Extract the [x, y] coordinate from the center of the cell holding the provided text.  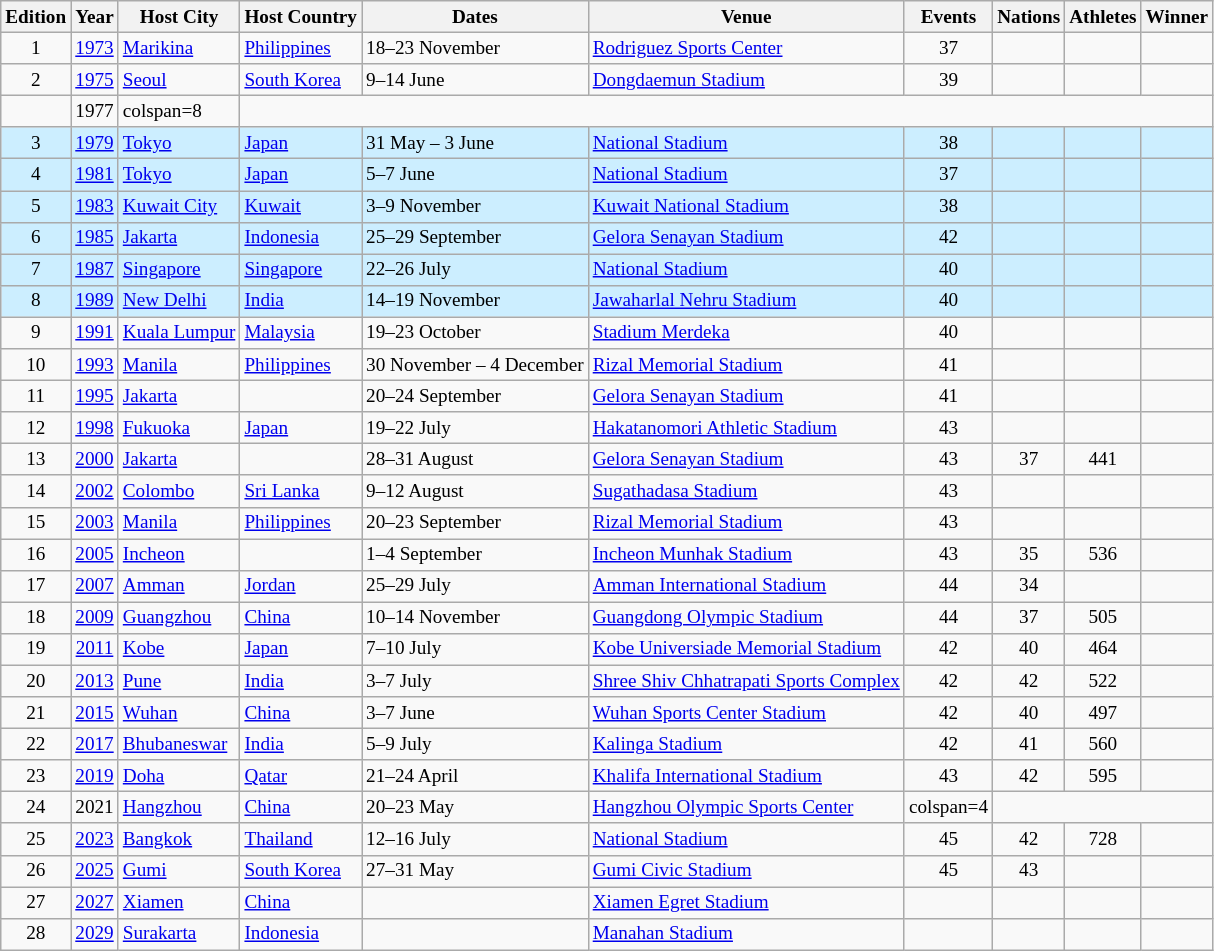
Kuwait [301, 206]
6 [36, 238]
2017 [95, 744]
Amman [179, 586]
Thailand [301, 839]
12–16 July [476, 839]
2019 [95, 776]
19–22 July [476, 428]
Winner [1177, 17]
2021 [95, 808]
Wuhan [179, 713]
Dates [476, 17]
26 [36, 871]
11 [36, 396]
20–23 May [476, 808]
Manahan Stadium [746, 934]
25 [36, 839]
441 [1103, 460]
Gumi [179, 871]
595 [1103, 776]
21–24 April [476, 776]
17 [36, 586]
2029 [95, 934]
3–7 June [476, 713]
2009 [95, 618]
Host City [179, 17]
Rodriguez Sports Center [746, 48]
Seoul [179, 80]
Kuala Lumpur [179, 333]
1979 [95, 143]
13 [36, 460]
20 [36, 681]
2023 [95, 839]
9–14 June [476, 80]
7 [36, 270]
560 [1103, 744]
1989 [95, 301]
Jordan [301, 586]
Colombo [179, 491]
colspan=8 [179, 111]
2025 [95, 871]
1987 [95, 270]
19–23 October [476, 333]
28–31 August [476, 460]
Fukuoka [179, 428]
14 [36, 491]
1973 [95, 48]
34 [1029, 586]
10–14 November [476, 618]
5–9 July [476, 744]
Guangdong Olympic Stadium [746, 618]
Jawaharlal Nehru Stadium [746, 301]
Host Country [301, 17]
Incheon [179, 554]
3–7 July [476, 681]
18–23 November [476, 48]
Kobe [179, 649]
16 [36, 554]
20–23 September [476, 523]
1–4 September [476, 554]
Nations [1029, 17]
Edition [36, 17]
Bangkok [179, 839]
2011 [95, 649]
Hakatanomori Athletic Stadium [746, 428]
1995 [95, 396]
Hangzhou Olympic Sports Center [746, 808]
39 [948, 80]
Malaysia [301, 333]
5 [36, 206]
Sugathadasa Stadium [746, 491]
2003 [95, 523]
1998 [95, 428]
5–7 June [476, 175]
Khalifa International Stadium [746, 776]
22–26 July [476, 270]
2000 [95, 460]
1993 [95, 365]
New Delhi [179, 301]
9–12 August [476, 491]
Incheon Munhak Stadium [746, 554]
31 May – 3 June [476, 143]
Surakarta [179, 934]
728 [1103, 839]
Qatar [301, 776]
Guangzhou [179, 618]
18 [36, 618]
Hangzhou [179, 808]
15 [36, 523]
Stadium Merdeka [746, 333]
Xiamen [179, 902]
1985 [95, 238]
2002 [95, 491]
2013 [95, 681]
2015 [95, 713]
Events [948, 17]
10 [36, 365]
Amman International Stadium [746, 586]
7–10 July [476, 649]
536 [1103, 554]
Bhubaneswar [179, 744]
Sri Lanka [301, 491]
Athletes [1103, 17]
Dongdaemun Stadium [746, 80]
2027 [95, 902]
27–31 May [476, 871]
22 [36, 744]
1975 [95, 80]
Kuwait City [179, 206]
30 November – 4 December [476, 365]
colspan=4 [948, 808]
Wuhan Sports Center Stadium [746, 713]
522 [1103, 681]
25–29 September [476, 238]
4 [36, 175]
35 [1029, 554]
19 [36, 649]
14–19 November [476, 301]
Xiamen Egret Stadium [746, 902]
2005 [95, 554]
25–29 July [476, 586]
1 [36, 48]
Year [95, 17]
1981 [95, 175]
3–9 November [476, 206]
Doha [179, 776]
2 [36, 80]
Kuwait National Stadium [746, 206]
27 [36, 902]
2007 [95, 586]
9 [36, 333]
24 [36, 808]
1983 [95, 206]
1991 [95, 333]
Shree Shiv Chhatrapati Sports Complex [746, 681]
3 [36, 143]
464 [1103, 649]
Marikina [179, 48]
505 [1103, 618]
Pune [179, 681]
21 [36, 713]
Kalinga Stadium [746, 744]
Kobe Universiade Memorial Stadium [746, 649]
Gumi Civic Stadium [746, 871]
Venue [746, 17]
497 [1103, 713]
8 [36, 301]
12 [36, 428]
20–24 September [476, 396]
1977 [95, 111]
28 [36, 934]
23 [36, 776]
